Return the (x, y) coordinate for the center point of the cell that contains the specified text.  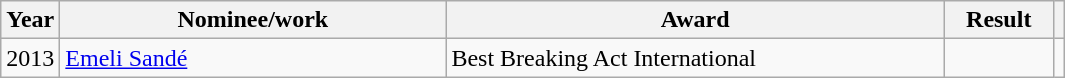
Nominee/work (253, 20)
Emeli Sandé (253, 58)
Result (998, 20)
2013 (30, 58)
Award (696, 20)
Best Breaking Act International (696, 58)
Year (30, 20)
